Extract the [X, Y] coordinate from the center of the cell holding the provided text.  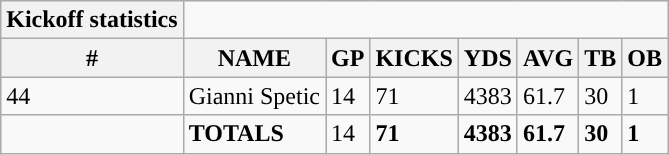
Gianni Spetic [254, 96]
YDS [488, 58]
# [92, 58]
NAME [254, 58]
OB [645, 58]
44 [92, 96]
GP [348, 58]
TB [600, 58]
AVG [548, 58]
KICKS [414, 58]
Kickoff statistics [92, 20]
TOTALS [254, 134]
